Return the (x, y) coordinate for the center point of the cell that contains the specified text.  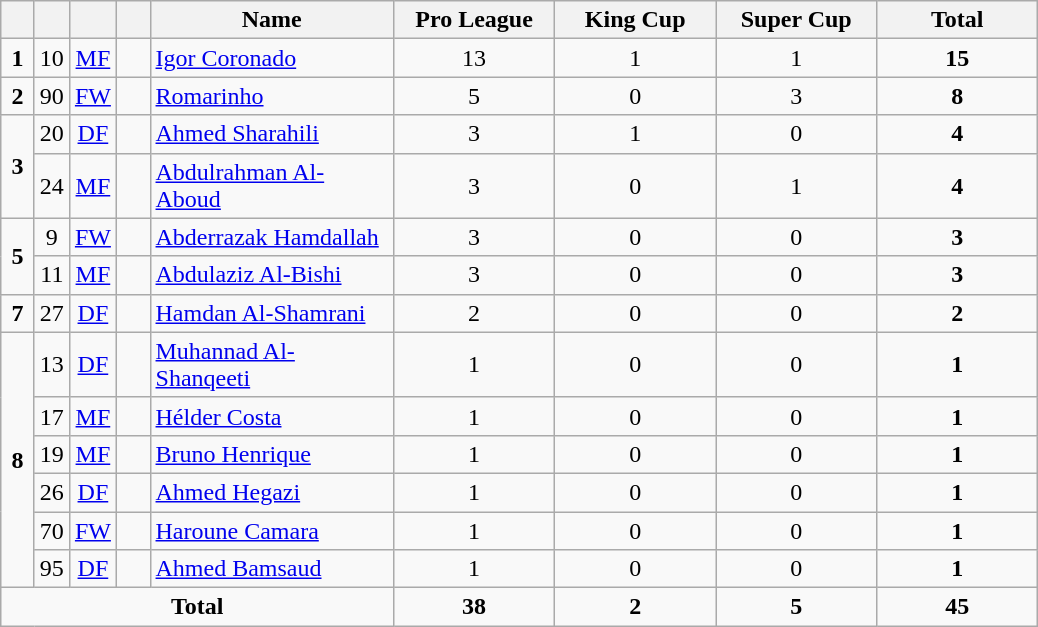
20 (52, 134)
38 (474, 607)
45 (958, 607)
Romarinho (272, 96)
7 (18, 313)
17 (52, 416)
11 (52, 275)
Haroune Camara (272, 531)
90 (52, 96)
Hélder Costa (272, 416)
Igor Coronado (272, 58)
Pro League (474, 20)
Muhannad Al-Shanqeeti (272, 364)
Bruno Henrique (272, 454)
70 (52, 531)
Name (272, 20)
Abderrazak Hamdallah (272, 237)
Ahmed Sharahili (272, 134)
10 (52, 58)
Abdulaziz Al-Bishi (272, 275)
Abdulrahman Al-Aboud (272, 186)
Hamdan Al-Shamrani (272, 313)
King Cup (636, 20)
Ahmed Hegazi (272, 492)
27 (52, 313)
15 (958, 58)
95 (52, 569)
Super Cup (796, 20)
26 (52, 492)
24 (52, 186)
Ahmed Bamsaud (272, 569)
19 (52, 454)
9 (52, 237)
